For the text-containing cell, return its midpoint in (X, Y) coordinate format. 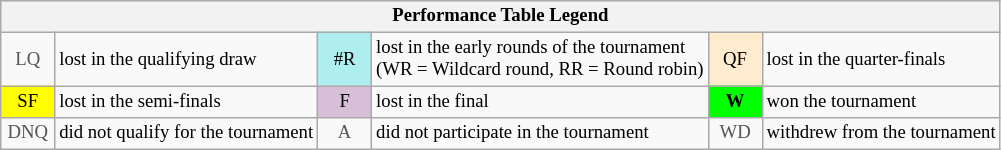
WD (735, 134)
#R (345, 60)
A (345, 134)
SF (28, 102)
lost in the quarter-finals (881, 60)
LQ (28, 60)
did not participate in the tournament (540, 134)
Performance Table Legend (500, 16)
lost in the final (540, 102)
did not qualify for the tournament (186, 134)
lost in the qualifying draw (186, 60)
QF (735, 60)
lost in the early rounds of the tournament(WR = Wildcard round, RR = Round robin) (540, 60)
lost in the semi-finals (186, 102)
W (735, 102)
withdrew from the tournament (881, 134)
won the tournament (881, 102)
F (345, 102)
DNQ (28, 134)
